Find where the given text appears and provide that cell's center as (x, y) coordinate. 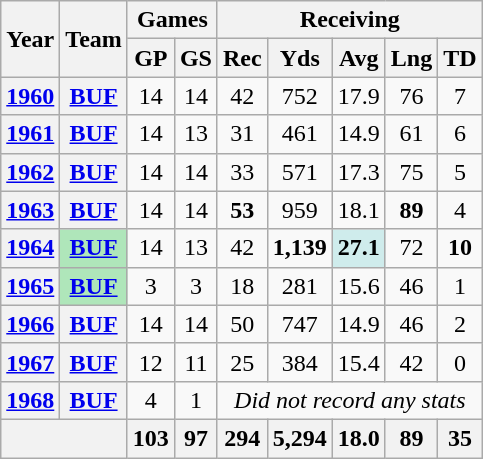
1966 (30, 324)
31 (242, 134)
281 (300, 286)
75 (411, 172)
33 (242, 172)
15.6 (358, 286)
Team (94, 39)
Yds (300, 58)
752 (300, 96)
17.9 (358, 96)
50 (242, 324)
747 (300, 324)
53 (242, 210)
294 (242, 438)
Year (30, 39)
12 (150, 362)
GS (196, 58)
1963 (30, 210)
Did not record any stats (350, 400)
1960 (30, 96)
Games (172, 20)
1967 (30, 362)
461 (300, 134)
GP (150, 58)
571 (300, 172)
35 (460, 438)
11 (196, 362)
Avg (358, 58)
6 (460, 134)
2 (460, 324)
1,139 (300, 248)
959 (300, 210)
15.4 (358, 362)
18.1 (358, 210)
10 (460, 248)
Receiving (350, 20)
Rec (242, 58)
72 (411, 248)
97 (196, 438)
103 (150, 438)
1961 (30, 134)
1962 (30, 172)
5 (460, 172)
27.1 (358, 248)
Lng (411, 58)
0 (460, 362)
TD (460, 58)
18 (242, 286)
25 (242, 362)
384 (300, 362)
1968 (30, 400)
61 (411, 134)
1964 (30, 248)
1965 (30, 286)
5,294 (300, 438)
7 (460, 96)
76 (411, 96)
17.3 (358, 172)
18.0 (358, 438)
